Search for the cell housing the specified text and yield its [x, y] center coordinate. 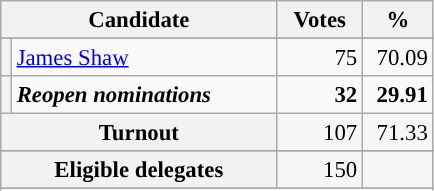
107 [320, 133]
Turnout [139, 133]
Eligible delegates [139, 170]
150 [320, 170]
70.09 [398, 58]
29.91 [398, 95]
32 [320, 95]
Reopen nominations [144, 95]
Candidate [139, 20]
Votes [320, 20]
% [398, 20]
71.33 [398, 133]
75 [320, 58]
James Shaw [144, 58]
